Return the (x, y) coordinate for the center point of the cell that contains the specified text.  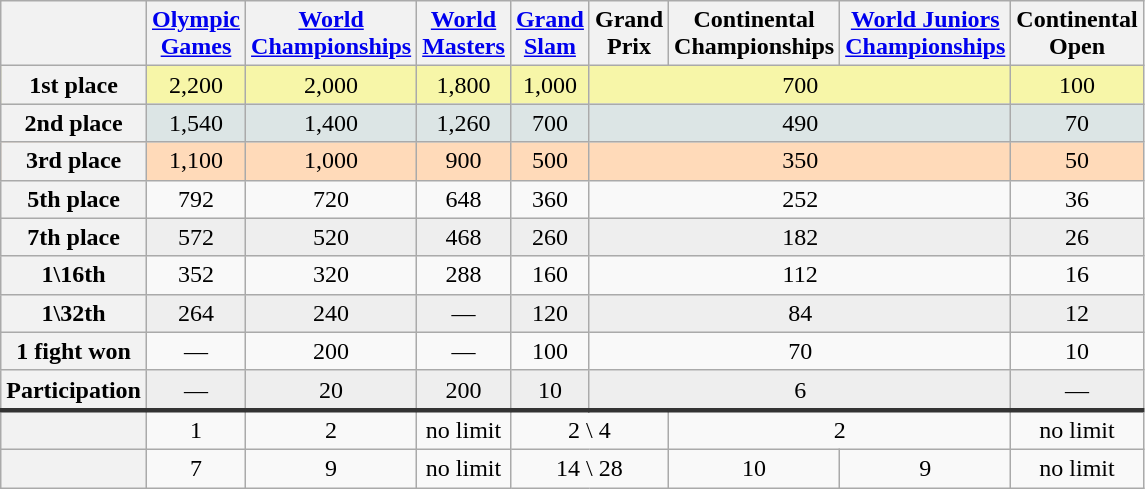
1\16th (74, 275)
500 (550, 161)
2,200 (196, 85)
1,800 (464, 85)
14 \ 28 (589, 468)
792 (196, 199)
648 (464, 199)
7th place (74, 237)
50 (1077, 161)
1st place (74, 85)
240 (332, 313)
260 (550, 237)
OlympicGames (196, 34)
182 (800, 237)
1 fight won (74, 351)
3rd place (74, 161)
360 (550, 199)
84 (800, 313)
490 (800, 123)
6 (800, 390)
252 (800, 199)
Participation (74, 390)
2 \ 4 (589, 430)
320 (332, 275)
350 (800, 161)
ContinentalOpen (1077, 34)
900 (464, 161)
120 (550, 313)
264 (196, 313)
1 (196, 430)
720 (332, 199)
468 (464, 237)
1,260 (464, 123)
26 (1077, 237)
GrandSlam (550, 34)
572 (196, 237)
1\32th (74, 313)
WorldMasters (464, 34)
1,540 (196, 123)
16 (1077, 275)
12 (1077, 313)
36 (1077, 199)
World JuniorsChampionships (926, 34)
160 (550, 275)
WorldChampionships (332, 34)
1,100 (196, 161)
288 (464, 275)
2nd place (74, 123)
352 (196, 275)
1,400 (332, 123)
ContinentalChampionships (754, 34)
20 (332, 390)
112 (800, 275)
520 (332, 237)
2,000 (332, 85)
5th place (74, 199)
GrandPrix (628, 34)
7 (196, 468)
